Locate the cell with the specified text and output its (X, Y) center coordinate. 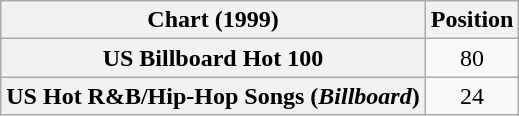
US Hot R&B/Hip-Hop Songs (Billboard) (213, 96)
Position (472, 20)
80 (472, 58)
Chart (1999) (213, 20)
US Billboard Hot 100 (213, 58)
24 (472, 96)
